Scan for the cell matching the given text and deliver its [X, Y] coordinate at center. 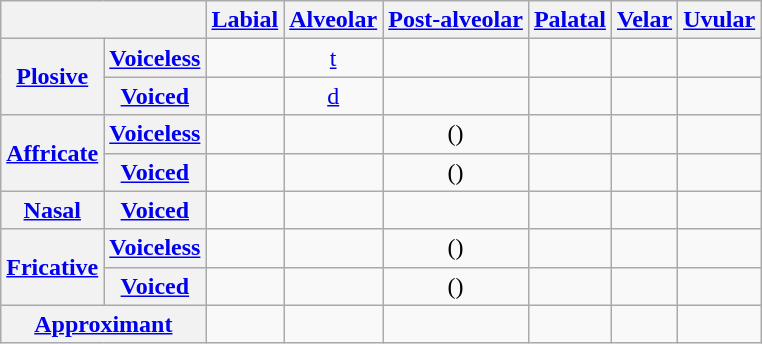
t [334, 58]
Labial [245, 20]
d [334, 96]
Uvular [720, 20]
Palatal [570, 20]
Fricative [52, 267]
Approximant [104, 324]
Velar [644, 20]
Plosive [52, 77]
Alveolar [334, 20]
Post-alveolar [456, 20]
Nasal [52, 210]
Affricate [52, 153]
